Return [X, Y] of the center of cell containing provided text 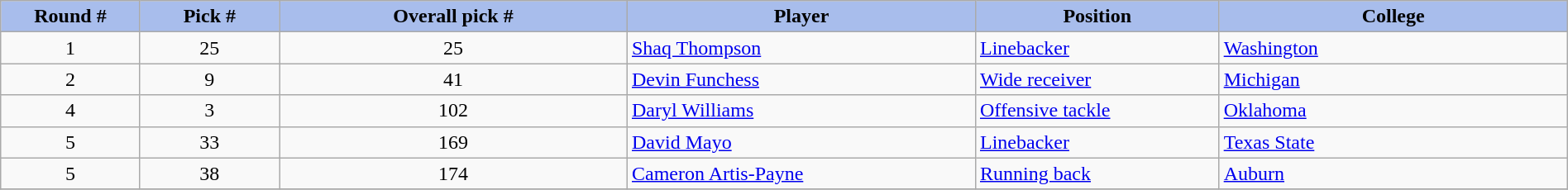
Overall pick # [453, 17]
College [1393, 17]
Oklahoma [1393, 111]
Devin Funchess [801, 79]
Shaq Thompson [801, 48]
Position [1097, 17]
David Mayo [801, 142]
9 [209, 79]
Player [801, 17]
1 [70, 48]
Michigan [1393, 79]
Cameron Artis-Payne [801, 173]
Running back [1097, 173]
102 [453, 111]
4 [70, 111]
Pick # [209, 17]
33 [209, 142]
Wide receiver [1097, 79]
41 [453, 79]
Daryl Williams [801, 111]
3 [209, 111]
Offensive tackle [1097, 111]
Auburn [1393, 173]
38 [209, 173]
Texas State [1393, 142]
2 [70, 79]
Washington [1393, 48]
Round # [70, 17]
174 [453, 173]
169 [453, 142]
